Return (x, y) of the center of cell containing provided text 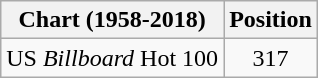
Chart (1958-2018) (112, 20)
Position (271, 20)
317 (271, 58)
US Billboard Hot 100 (112, 58)
